Search for the cell housing the specified text and yield its (X, Y) center coordinate. 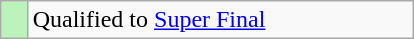
Qualified to Super Final (220, 20)
